Locate the cell with the specified text and output its [x, y] center coordinate. 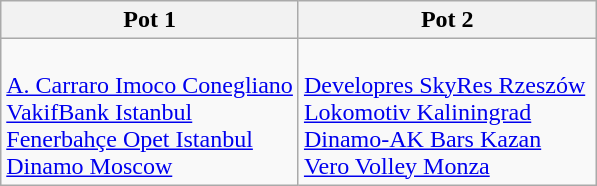
Pot 2 [447, 20]
Developres SkyRes Rzeszów Lokomotiv Kaliningrad Dinamo-AK Bars Kazan Vero Volley Monza [447, 112]
A. Carraro Imoco Conegliano VakifBank Istanbul Fenerbahçe Opet Istanbul Dinamo Moscow [150, 112]
Pot 1 [150, 20]
